Output the (X, Y) coordinate of the center of the cell containing the given text.  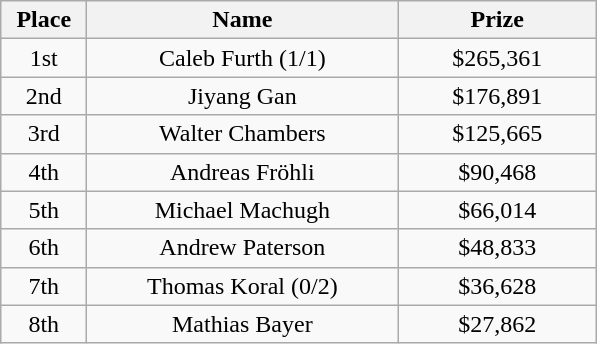
6th (44, 248)
Andrew Paterson (242, 248)
$125,665 (498, 134)
Thomas Koral (0/2) (242, 286)
Caleb Furth (1/1) (242, 58)
Jiyang Gan (242, 96)
$36,628 (498, 286)
$90,468 (498, 172)
Place (44, 20)
$48,833 (498, 248)
7th (44, 286)
8th (44, 324)
$265,361 (498, 58)
3rd (44, 134)
1st (44, 58)
4th (44, 172)
Mathias Bayer (242, 324)
$176,891 (498, 96)
$27,862 (498, 324)
5th (44, 210)
Michael Machugh (242, 210)
Prize (498, 20)
Walter Chambers (242, 134)
2nd (44, 96)
Name (242, 20)
$66,014 (498, 210)
Andreas Fröhli (242, 172)
